Output the [x, y] coordinate of the center of the cell containing the given text.  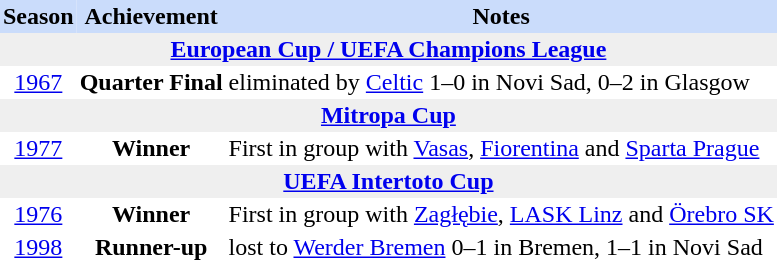
1967 [38, 82]
European Cup / UEFA Champions League [388, 50]
Mitropa Cup [388, 116]
Achievement [152, 16]
eliminated by Celtic 1–0 in Novi Sad, 0–2 in Glasgow [502, 82]
UEFA Intertoto Cup [388, 182]
First in group with Vasas, Fiorentina and Sparta Prague [502, 148]
First in group with Zagłębie, LASK Linz and Örebro SK [502, 214]
Notes [502, 16]
Quarter Final [152, 82]
1976 [38, 214]
Season [38, 16]
1977 [38, 148]
